Pinpoint the cell where the given text exists, returning its (X, Y) midpoint coordinate. 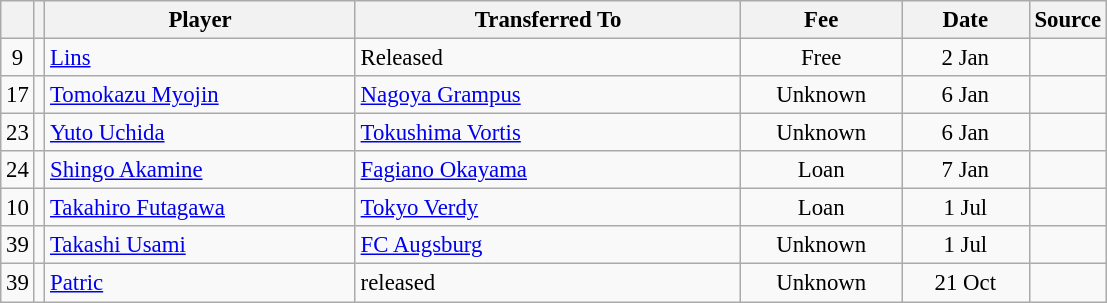
Released (548, 58)
23 (18, 133)
Takashi Usami (200, 245)
FC Augsburg (548, 245)
10 (18, 208)
7 Jan (966, 170)
Transferred To (548, 20)
Tomokazu Myojin (200, 95)
Player (200, 20)
Fagiano Okayama (548, 170)
2 Jan (966, 58)
17 (18, 95)
21 Oct (966, 283)
Free (822, 58)
Tokyo Verdy (548, 208)
Fee (822, 20)
Source (1068, 20)
24 (18, 170)
9 (18, 58)
released (548, 283)
Yuto Uchida (200, 133)
Nagoya Grampus (548, 95)
Patric (200, 283)
Date (966, 20)
Takahiro Futagawa (200, 208)
Shingo Akamine (200, 170)
Tokushima Vortis (548, 133)
Lins (200, 58)
